Provide the [x, y] coordinate of the cell's center where the given text is located.  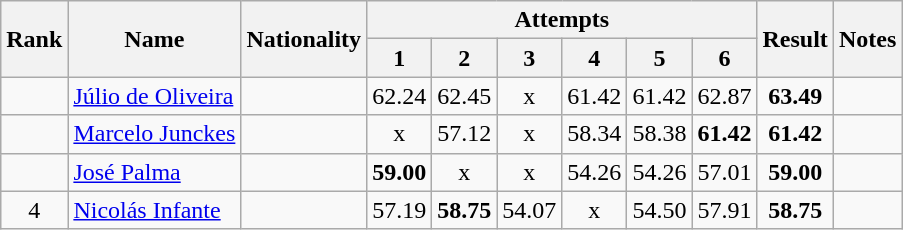
62.24 [400, 96]
Marcelo Junckes [154, 134]
62.45 [464, 96]
Result [795, 39]
57.91 [724, 210]
58.34 [594, 134]
Notes [867, 39]
63.49 [795, 96]
Name [154, 39]
1 [400, 58]
Attempts [562, 20]
Rank [34, 39]
Nicolás Infante [154, 210]
54.07 [530, 210]
54.50 [660, 210]
58.38 [660, 134]
Júlio de Oliveira [154, 96]
57.01 [724, 172]
José Palma [154, 172]
6 [724, 58]
3 [530, 58]
Nationality [304, 39]
57.19 [400, 210]
5 [660, 58]
57.12 [464, 134]
62.87 [724, 96]
2 [464, 58]
